Determine the [X, Y] coordinate at the center of the cell enclosing the given text.  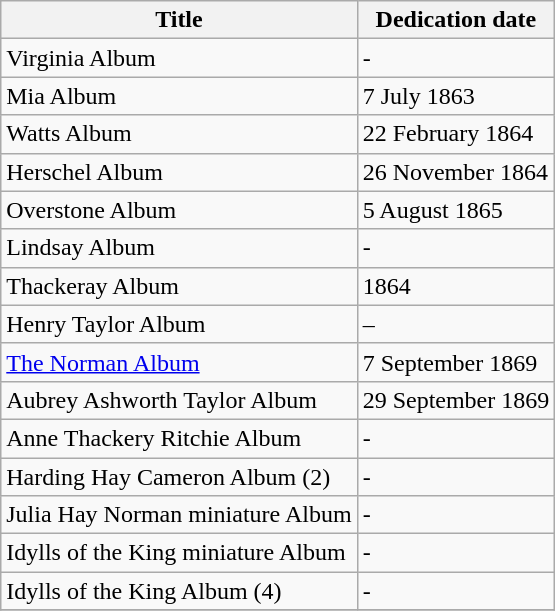
Dedication date [456, 20]
The Norman Album [179, 362]
5 August 1865 [456, 210]
Herschel Album [179, 172]
Idylls of the King miniature Album [179, 553]
22 February 1864 [456, 134]
Overstone Album [179, 210]
7 July 1863 [456, 96]
Henry Taylor Album [179, 324]
Idylls of the King Album (4) [179, 591]
Watts Album [179, 134]
7 September 1869 [456, 362]
Aubrey Ashworth Taylor Album [179, 400]
1864 [456, 286]
Anne Thackery Ritchie Album [179, 438]
26 November 1864 [456, 172]
Harding Hay Cameron Album (2) [179, 477]
– [456, 324]
Title [179, 20]
Thackeray Album [179, 286]
29 September 1869 [456, 400]
Virginia Album [179, 58]
Mia Album [179, 96]
Julia Hay Norman miniature Album [179, 515]
Lindsay Album [179, 248]
